Determine the [X, Y] coordinate at the center of the cell enclosing the given text.  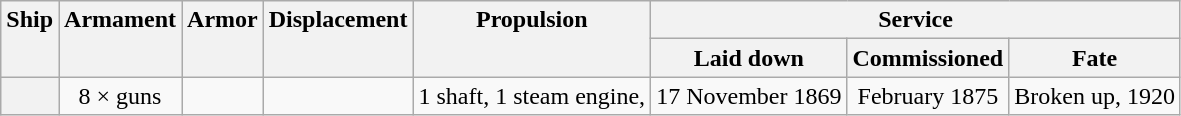
Fate [1095, 58]
Service [916, 20]
Armor [223, 39]
17 November 1869 [749, 96]
1 shaft, 1 steam engine, [532, 96]
Propulsion [532, 39]
Armament [120, 39]
Broken up, 1920 [1095, 96]
February 1875 [928, 96]
8 × guns [120, 96]
Displacement [338, 39]
Commissioned [928, 58]
Laid down [749, 58]
Ship [30, 39]
